For the text-containing cell, return its midpoint in [x, y] coordinate format. 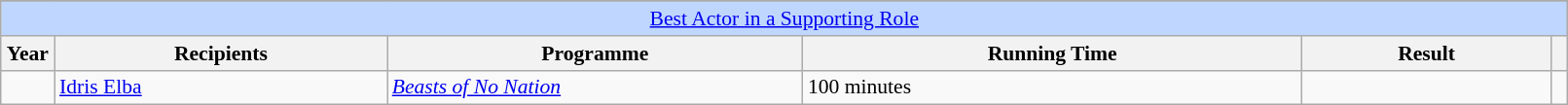
Idris Elba [221, 87]
Year [27, 53]
Best Actor in a Supporting Role [784, 18]
Result [1426, 53]
Running Time [1053, 53]
100 minutes [1053, 87]
Recipients [221, 53]
Programme [596, 53]
Beasts of No Nation [596, 87]
